Determine the [X, Y] coordinate at the center of the cell enclosing the given text.  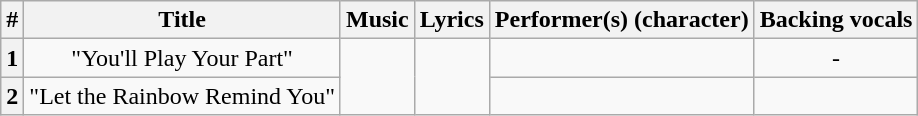
Performer(s) (character) [622, 20]
2 [12, 96]
# [12, 20]
"You'll Play Your Part" [182, 58]
Title [182, 20]
Backing vocals [836, 20]
- [836, 58]
Music [377, 20]
1 [12, 58]
Lyrics [452, 20]
"Let the Rainbow Remind You" [182, 96]
